Extract the [X, Y] coordinate from the center of the cell holding the provided text.  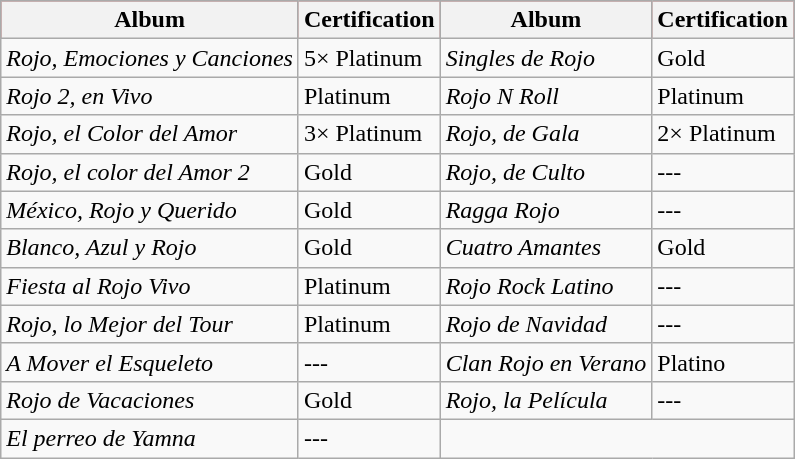
Rojo de Navidad [546, 324]
Rojo, el Color del Amor [150, 134]
México, Rojo y Querido [150, 210]
Blanco, Azul y Rojo [150, 248]
A Mover el Esqueleto [150, 362]
Ragga Rojo [546, 210]
5× Platinum [369, 58]
Rojo de Vacaciones [150, 400]
2× Platinum [723, 134]
Rojo N Roll [546, 96]
Rojo, de Culto [546, 172]
Rojo, la Película [546, 400]
Rojo, de Gala [546, 134]
Rojo, el color del Amor 2 [150, 172]
Rojo Rock Latino [546, 286]
Rojo, Emociones y Canciones [150, 58]
Clan Rojo en Verano [546, 362]
Rojo, lo Mejor del Tour [150, 324]
Cuatro Amantes [546, 248]
Singles de Rojo [546, 58]
Fiesta al Rojo Vivo [150, 286]
3× Platinum [369, 134]
El perreo de Yamna [150, 438]
Platino [723, 362]
Rojo 2, en Vivo [150, 96]
